Determine the [X, Y] coordinate at the center of the cell enclosing the given text.  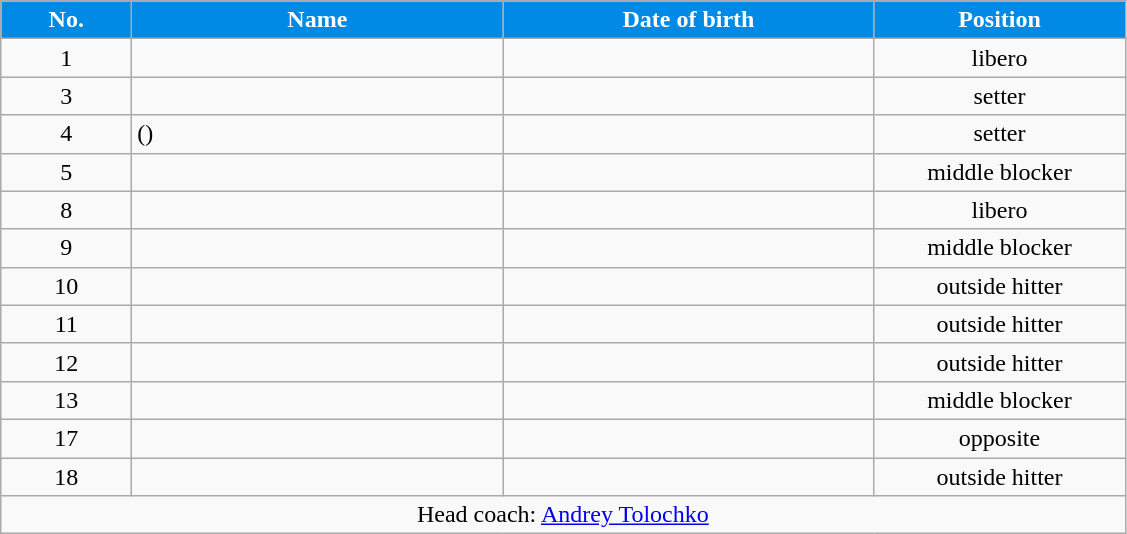
No. [66, 20]
5 [66, 172]
13 [66, 400]
18 [66, 477]
4 [66, 134]
Date of birth [688, 20]
12 [66, 362]
Name [318, 20]
10 [66, 286]
8 [66, 210]
1 [66, 58]
Head coach: Andrey Tolochko [563, 515]
() [318, 134]
17 [66, 438]
9 [66, 248]
opposite [1000, 438]
3 [66, 96]
11 [66, 324]
Position [1000, 20]
